Extract the [x, y] coordinate from the center of the cell holding the provided text.  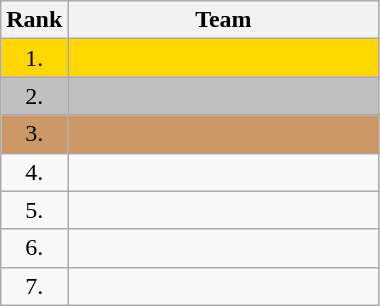
7. [34, 286]
3. [34, 134]
Team [224, 20]
5. [34, 210]
2. [34, 96]
1. [34, 58]
6. [34, 248]
4. [34, 172]
Rank [34, 20]
